Determine the [x, y] coordinate at the center of the cell enclosing the given text.  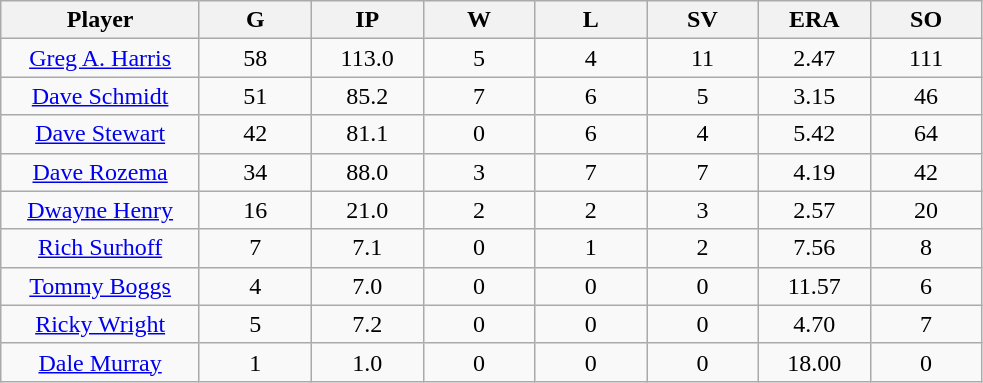
Rich Surhoff [100, 248]
20 [926, 210]
L [591, 20]
ERA [814, 20]
4.19 [814, 172]
7.1 [367, 248]
IP [367, 20]
2.47 [814, 58]
1.0 [367, 362]
7.56 [814, 248]
8 [926, 248]
51 [255, 96]
Greg A. Harris [100, 58]
18.00 [814, 362]
111 [926, 58]
88.0 [367, 172]
7.2 [367, 324]
2.57 [814, 210]
SO [926, 20]
46 [926, 96]
21.0 [367, 210]
Tommy Boggs [100, 286]
64 [926, 134]
16 [255, 210]
4.70 [814, 324]
Dale Murray [100, 362]
Dwayne Henry [100, 210]
11 [703, 58]
11.57 [814, 286]
SV [703, 20]
85.2 [367, 96]
G [255, 20]
W [479, 20]
7.0 [367, 286]
34 [255, 172]
5.42 [814, 134]
Ricky Wright [100, 324]
3.15 [814, 96]
81.1 [367, 134]
Dave Rozema [100, 172]
Dave Stewart [100, 134]
113.0 [367, 58]
Dave Schmidt [100, 96]
Player [100, 20]
58 [255, 58]
